Return (X, Y) of the center of cell containing provided text 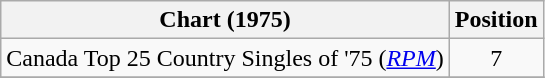
Canada Top 25 Country Singles of '75 (RPM) (226, 58)
Chart (1975) (226, 20)
7 (496, 58)
Position (496, 20)
